From the cell containing the given text, extract its center point as (X, Y) coordinate. 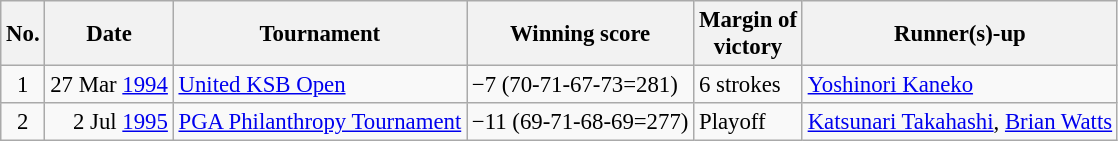
−7 (70-71-67-73=281) (580, 85)
6 strokes (748, 85)
27 Mar 1994 (109, 85)
United KSB Open (320, 85)
1 (23, 85)
2 (23, 122)
Katsunari Takahashi, Brian Watts (960, 122)
PGA Philanthropy Tournament (320, 122)
2 Jul 1995 (109, 122)
Yoshinori Kaneko (960, 85)
Margin ofvictory (748, 34)
Winning score (580, 34)
Playoff (748, 122)
No. (23, 34)
−11 (69-71-68-69=277) (580, 122)
Date (109, 34)
Tournament (320, 34)
Runner(s)-up (960, 34)
